Output the (x, y) coordinate of the center of the cell containing the given text.  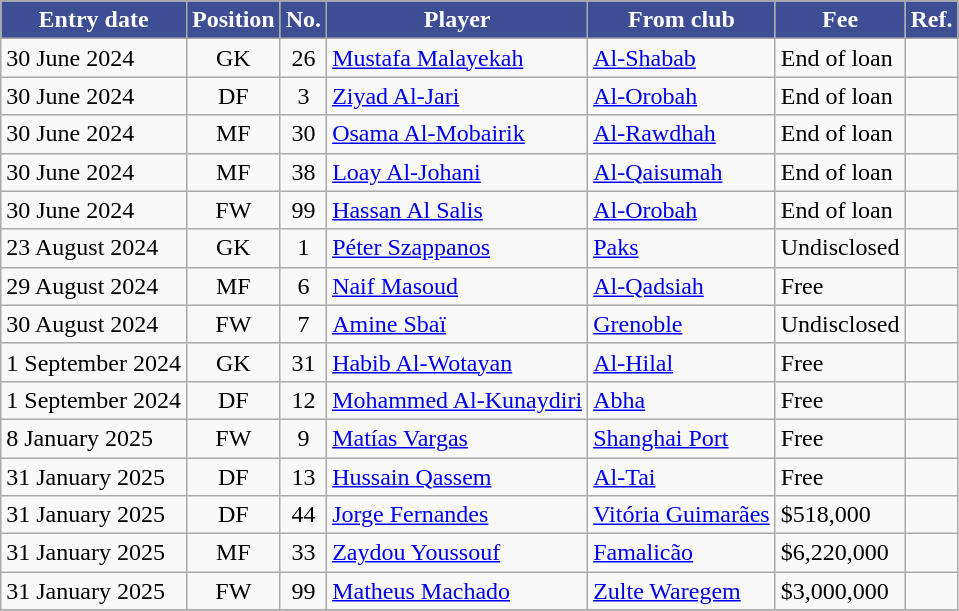
Paks (682, 248)
Jorge Fernandes (458, 515)
Grenoble (682, 324)
Habib Al-Wotayan (458, 362)
31 (303, 362)
Player (458, 20)
No. (303, 20)
30 (303, 134)
Famalicão (682, 553)
Loay Al-Johani (458, 172)
Zaydou Youssouf (458, 553)
Al-Qaisumah (682, 172)
38 (303, 172)
Naif Masoud (458, 286)
30 August 2024 (94, 324)
Entry date (94, 20)
$3,000,000 (840, 591)
$518,000 (840, 515)
1 (303, 248)
Osama Al-Mobairik (458, 134)
Péter Szappanos (458, 248)
Shanghai Port (682, 438)
6 (303, 286)
33 (303, 553)
23 August 2024 (94, 248)
12 (303, 400)
Position (233, 20)
Ref. (932, 20)
Al-Hilal (682, 362)
8 January 2025 (94, 438)
3 (303, 96)
$6,220,000 (840, 553)
Fee (840, 20)
From club (682, 20)
Ziyad Al-Jari (458, 96)
Al-Tai (682, 477)
13 (303, 477)
26 (303, 58)
Matheus Machado (458, 591)
Mohammed Al-Kunaydiri (458, 400)
Al-Rawdhah (682, 134)
7 (303, 324)
9 (303, 438)
Al-Shabab (682, 58)
Zulte Waregem (682, 591)
Amine Sbaï (458, 324)
Hassan Al Salis (458, 210)
Hussain Qassem (458, 477)
Vitória Guimarães (682, 515)
Mustafa Malayekah (458, 58)
Matías Vargas (458, 438)
Al-Qadsiah (682, 286)
Abha (682, 400)
44 (303, 515)
29 August 2024 (94, 286)
